For the text-containing cell, return its midpoint in (x, y) coordinate format. 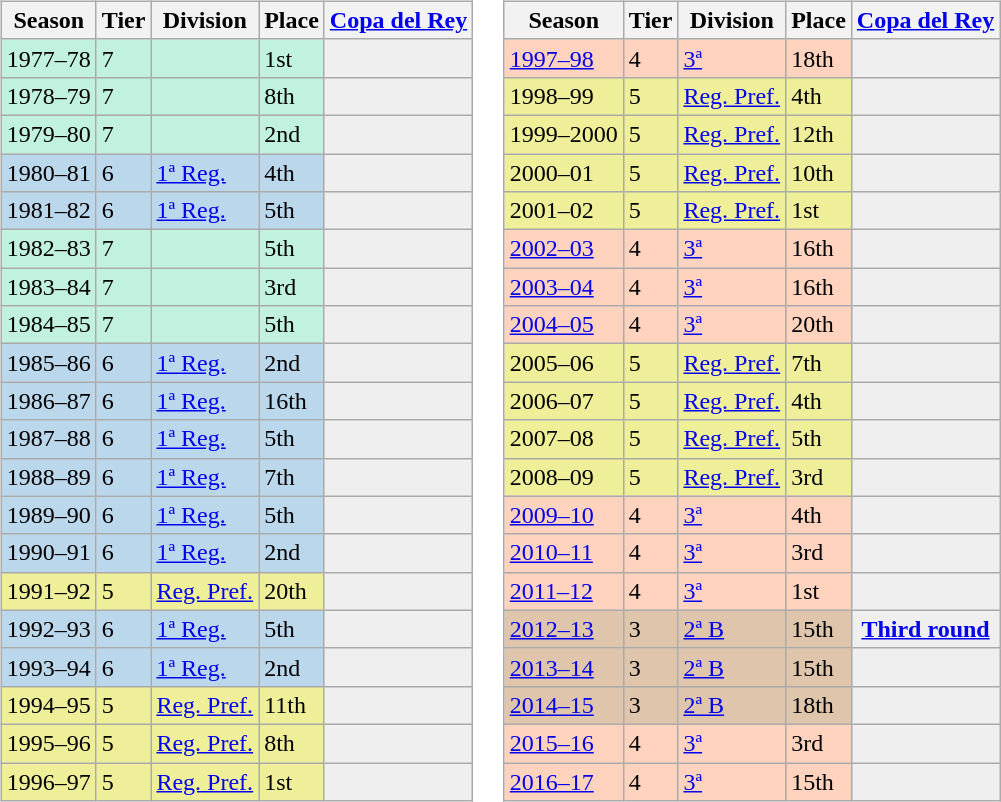
1986–87 (48, 401)
2015–16 (564, 743)
1991–92 (48, 591)
1996–97 (48, 781)
2012–13 (564, 629)
2002–03 (564, 249)
Third round (925, 629)
1988–89 (48, 477)
2011–12 (564, 591)
1994–95 (48, 705)
2006–07 (564, 401)
1995–96 (48, 743)
1989–90 (48, 515)
1997–98 (564, 58)
11th (292, 705)
1999–2000 (564, 134)
1982–83 (48, 249)
2008–09 (564, 477)
2014–15 (564, 705)
2005–06 (564, 363)
1980–81 (48, 173)
1993–94 (48, 667)
2007–08 (564, 439)
1990–91 (48, 553)
1978–79 (48, 96)
1998–99 (564, 96)
1979–80 (48, 134)
1987–88 (48, 439)
1992–93 (48, 629)
1985–86 (48, 363)
2013–14 (564, 667)
1981–82 (48, 211)
1984–85 (48, 325)
1977–78 (48, 58)
2000–01 (564, 173)
2009–10 (564, 515)
2003–04 (564, 287)
10th (819, 173)
2010–11 (564, 553)
2004–05 (564, 325)
2016–17 (564, 781)
12th (819, 134)
1983–84 (48, 287)
2001–02 (564, 211)
